Identify which cell holds the provided text, then report its (X, Y) central coordinate. 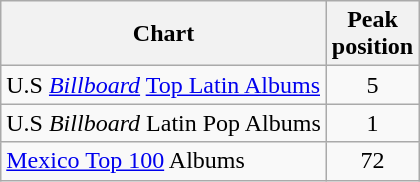
Mexico Top 100 Albums (164, 161)
Chart (164, 34)
5 (372, 85)
72 (372, 161)
U.S Billboard Latin Pop Albums (164, 123)
1 (372, 123)
U.S Billboard Top Latin Albums (164, 85)
Peakposition (372, 34)
